Identify which cell holds the provided text, then report its [x, y] central coordinate. 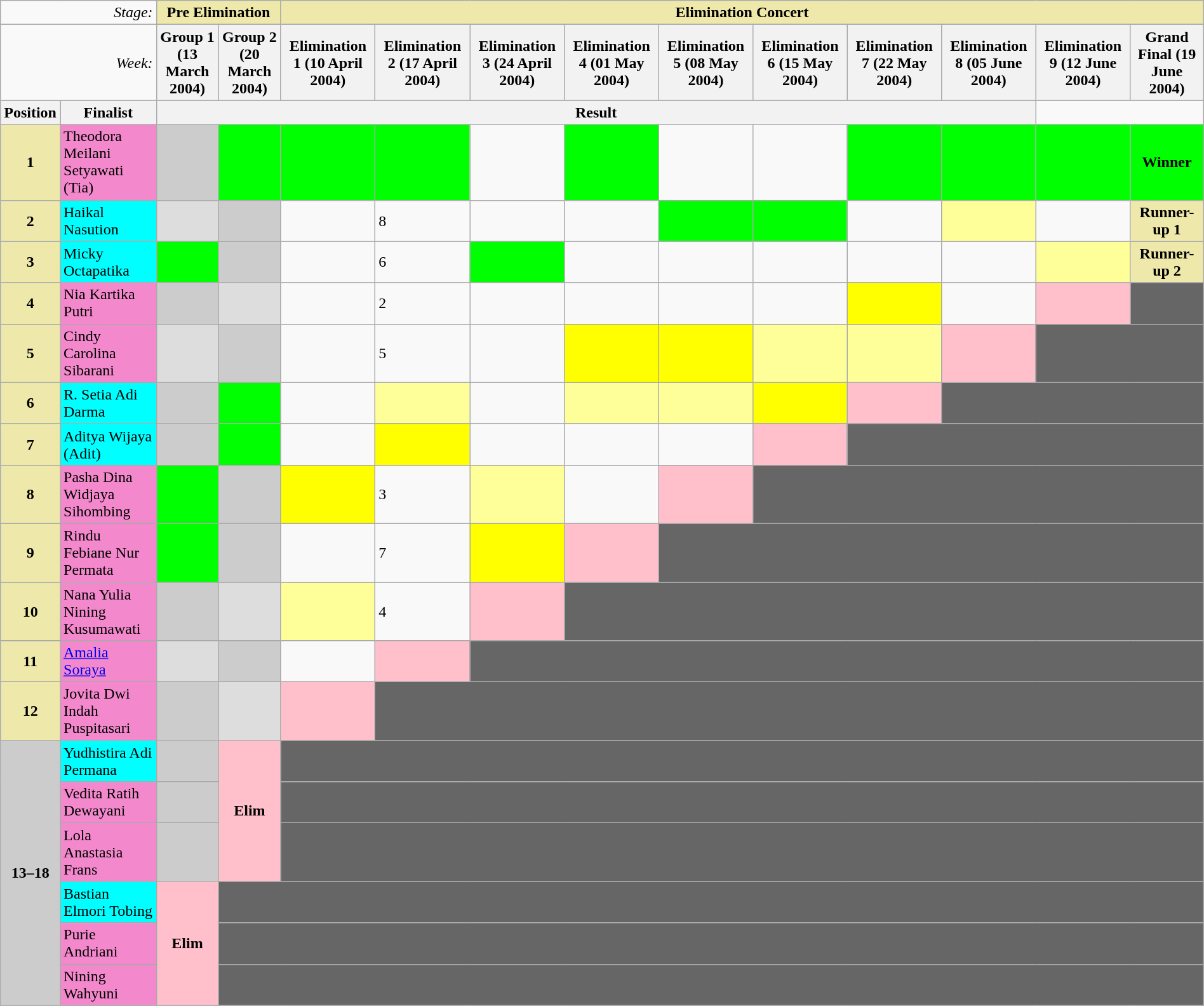
11 [30, 662]
Pasha Dina Widjaya Sihombing [108, 494]
9 [30, 553]
Elimination 1 (10 April 2004) [328, 62]
13–18 [30, 873]
Amalia Soraya [108, 662]
Pre Elimination [218, 13]
Nia Kartika Putri [108, 304]
Elimination 6 (15 May 2004) [800, 62]
Bastian Elmori Tobing [108, 902]
Lola Anastasia Frans [108, 852]
Elimination 5 (08 May 2004) [706, 62]
Elimination 7 (22 May 2004) [894, 62]
Theodora Meilani Setyawati (Tia) [108, 163]
Purie Andriani [108, 944]
Elimination 3 (24 April 2004) [517, 62]
Stage: [79, 13]
Nana Yulia Nining Kusumawati [108, 611]
Position [30, 112]
Result [596, 112]
Haikal Nasution [108, 221]
Elimination 2 (17 April 2004) [423, 62]
Micky Octapatika [108, 262]
Aditya Wijaya (Adit) [108, 445]
Runner-up 2 [1167, 262]
Rindu Febiane Nur Permata [108, 553]
Elimination Concert [742, 13]
Week: [79, 62]
12 [30, 711]
Nining Wahyuni [108, 984]
Elimination 8 (05 June 2004) [988, 62]
Elimination 4 (01 May 2004) [612, 62]
Cindy Carolina Sibarani [108, 353]
Yudhistira Adi Permana [108, 761]
10 [30, 611]
1 [30, 163]
Group 2 (20 March 2004) [250, 62]
Vedita Ratih Dewayani [108, 803]
Finalist [108, 112]
Elimination 9 (12 June 2004) [1083, 62]
R. Setia Adi Darma [108, 403]
Grand Final (19 June 2004) [1167, 62]
Winner [1167, 163]
Group 1 (13 March 2004) [187, 62]
Runner-up 1 [1167, 221]
Jovita Dwi Indah Puspitasari [108, 711]
